Scan for the cell matching the given text and deliver its (x, y) coordinate at center. 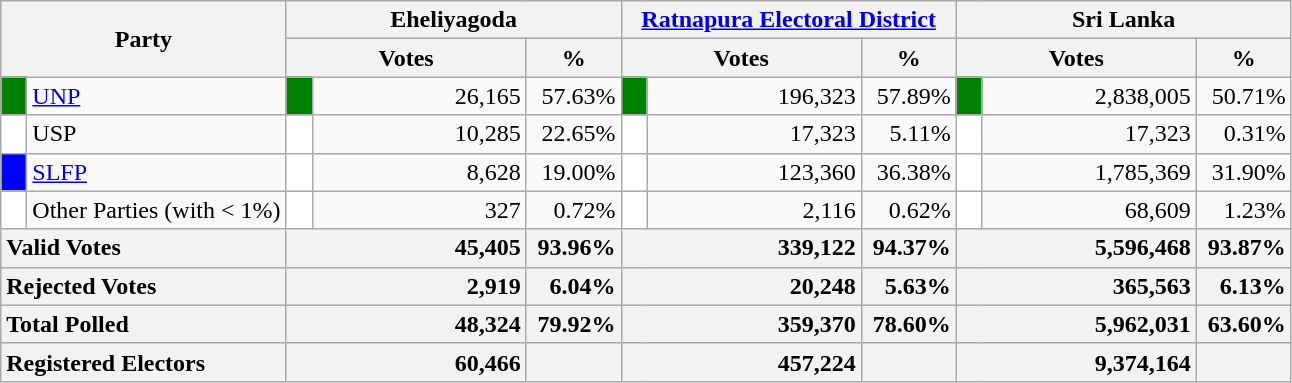
26,165 (419, 96)
Total Polled (144, 324)
2,116 (754, 210)
UNP (156, 96)
22.65% (574, 134)
365,563 (1076, 286)
93.96% (574, 248)
5.63% (908, 286)
9,374,164 (1076, 362)
78.60% (908, 324)
0.62% (908, 210)
94.37% (908, 248)
45,405 (406, 248)
6.13% (1244, 286)
1.23% (1244, 210)
36.38% (908, 172)
19.00% (574, 172)
Other Parties (with < 1%) (156, 210)
Rejected Votes (144, 286)
57.89% (908, 96)
5,962,031 (1076, 324)
1,785,369 (1089, 172)
2,838,005 (1089, 96)
63.60% (1244, 324)
10,285 (419, 134)
48,324 (406, 324)
USP (156, 134)
0.72% (574, 210)
50.71% (1244, 96)
SLFP (156, 172)
60,466 (406, 362)
6.04% (574, 286)
Eheliyagoda (454, 20)
Ratnapura Electoral District (788, 20)
5.11% (908, 134)
20,248 (741, 286)
57.63% (574, 96)
123,360 (754, 172)
Registered Electors (144, 362)
31.90% (1244, 172)
8,628 (419, 172)
2,919 (406, 286)
Party (144, 39)
Valid Votes (144, 248)
457,224 (741, 362)
327 (419, 210)
68,609 (1089, 210)
5,596,468 (1076, 248)
359,370 (741, 324)
93.87% (1244, 248)
196,323 (754, 96)
339,122 (741, 248)
79.92% (574, 324)
Sri Lanka (1124, 20)
0.31% (1244, 134)
